Locate the cell with the specified text and output its (X, Y) center coordinate. 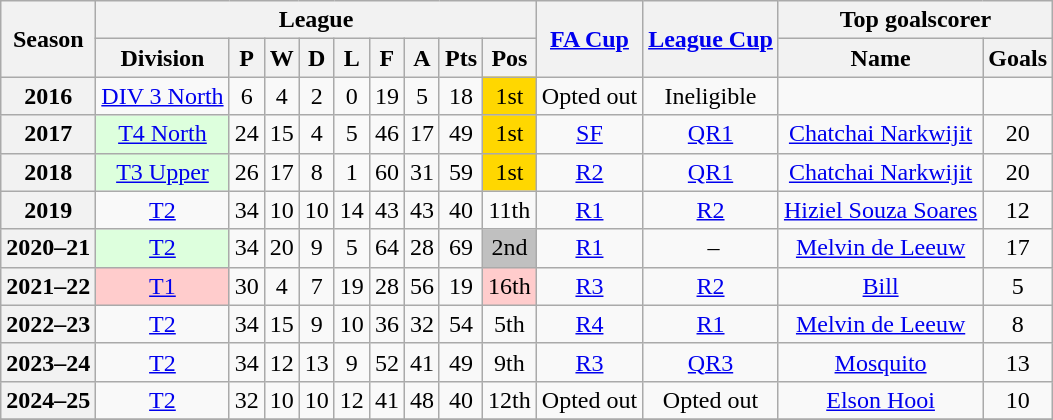
2022–23 (48, 324)
2018 (48, 172)
Top goalscorer (915, 20)
16th (510, 286)
24 (246, 134)
A (422, 58)
Bill (880, 286)
18 (460, 96)
7 (316, 286)
Season (48, 39)
59 (460, 172)
Mosquito (880, 362)
1 (352, 172)
54 (460, 324)
– (711, 248)
30 (246, 286)
31 (422, 172)
2017 (48, 134)
T4 North (162, 134)
D (316, 58)
W (282, 58)
2024–25 (48, 400)
2020–21 (48, 248)
QR3 (711, 362)
2019 (48, 210)
Goals (1018, 58)
11th (510, 210)
6 (246, 96)
Ineligible (711, 96)
52 (386, 362)
DIV 3 North (162, 96)
P (246, 58)
5th (510, 324)
SF (589, 134)
T3 Upper (162, 172)
FA Cup (589, 39)
64 (386, 248)
Pos (510, 58)
F (386, 58)
2016 (48, 96)
Hiziel Souza Soares (880, 210)
2nd (510, 248)
Division (162, 58)
0 (352, 96)
League Cup (711, 39)
48 (422, 400)
League (316, 20)
L (352, 58)
36 (386, 324)
12th (510, 400)
R4 (589, 324)
9th (510, 362)
14 (352, 210)
69 (460, 248)
46 (386, 134)
26 (246, 172)
T1 (162, 286)
2 (316, 96)
Pts (460, 58)
Elson Hooi (880, 400)
2021–22 (48, 286)
2023–24 (48, 362)
Name (880, 58)
56 (422, 286)
60 (386, 172)
